Return (X, Y) of the center of cell containing provided text 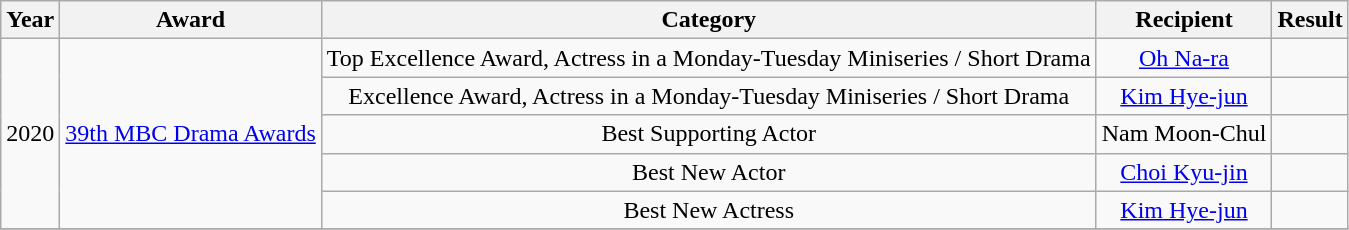
Recipient (1184, 20)
Best Supporting Actor (708, 134)
Best New Actor (708, 172)
Award (191, 20)
Excellence Award, Actress in a Monday-Tuesday Miniseries / Short Drama (708, 96)
2020 (30, 134)
Year (30, 20)
Best New Actress (708, 210)
Category (708, 20)
Result (1310, 20)
Top Excellence Award, Actress in a Monday-Tuesday Miniseries / Short Drama (708, 58)
Nam Moon-Chul (1184, 134)
Choi Kyu-jin (1184, 172)
39th MBC Drama Awards (191, 134)
Oh Na-ra (1184, 58)
